Pinpoint the cell where the given text exists, returning its (x, y) midpoint coordinate. 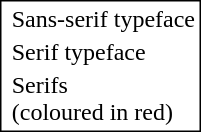
Serif typeface (103, 53)
Serifs(coloured in red) (103, 98)
Sans-serif typeface (103, 19)
